Search for the cell housing the specified text and yield its [X, Y] center coordinate. 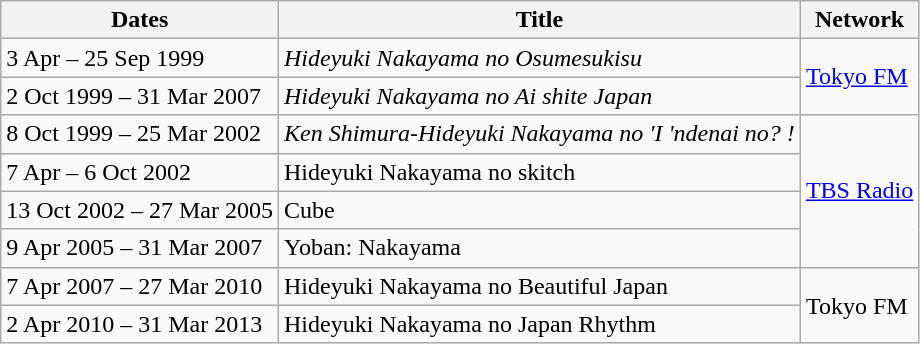
TBS Radio [859, 191]
7 Apr – 6 Oct 2002 [140, 172]
7 Apr 2007 – 27 Mar 2010 [140, 286]
Hideyuki Nakayama no Japan Rhythm [539, 324]
Network [859, 20]
3 Apr – 25 Sep 1999 [140, 58]
Cube [539, 210]
8 Oct 1999 – 25 Mar 2002 [140, 134]
Yoban: Nakayama [539, 248]
Hideyuki Nakayama no Osumesukisu [539, 58]
2 Apr 2010 – 31 Mar 2013 [140, 324]
Hideyuki Nakayama no Beautiful Japan [539, 286]
Title [539, 20]
Hideyuki Nakayama no Ai shite Japan [539, 96]
Ken Shimura-Hideyuki Nakayama no 'I 'ndenai no? ! [539, 134]
Dates [140, 20]
9 Apr 2005 – 31 Mar 2007 [140, 248]
Hideyuki Nakayama no skitch [539, 172]
2 Oct 1999 – 31 Mar 2007 [140, 96]
13 Oct 2002 – 27 Mar 2005 [140, 210]
